Provide the (X, Y) coordinate of the cell's center where the given text is located.  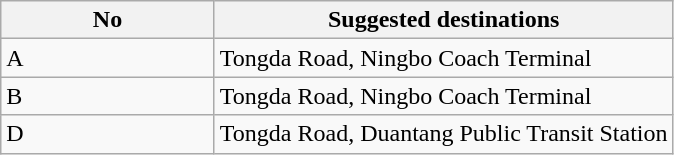
B (108, 96)
D (108, 134)
A (108, 58)
Suggested destinations (444, 20)
Tongda Road, Duantang Public Transit Station (444, 134)
No (108, 20)
